Find where the given text appears and provide that cell's center as (X, Y) coordinate. 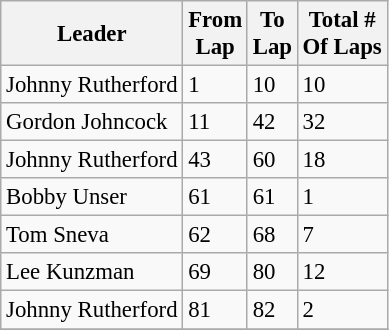
32 (342, 122)
12 (342, 273)
Lee Kunzman (92, 273)
60 (272, 160)
68 (272, 235)
81 (216, 310)
80 (272, 273)
Tom Sneva (92, 235)
Bobby Unser (92, 197)
Gordon Johncock (92, 122)
62 (216, 235)
11 (216, 122)
43 (216, 160)
82 (272, 310)
FromLap (216, 34)
Leader (92, 34)
69 (216, 273)
Total # Of Laps (342, 34)
42 (272, 122)
18 (342, 160)
7 (342, 235)
ToLap (272, 34)
2 (342, 310)
